Return the (X, Y) coordinate for the center point of the cell that contains the specified text.  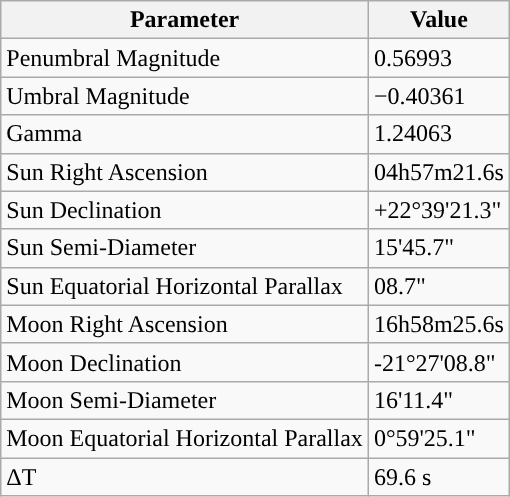
69.6 s (438, 477)
Parameter (185, 20)
ΔT (185, 477)
Umbral Magnitude (185, 96)
04h57m21.6s (438, 172)
+22°39'21.3" (438, 210)
Moon Right Ascension (185, 324)
−0.40361 (438, 96)
08.7" (438, 286)
Sun Equatorial Horizontal Parallax (185, 286)
0°59'25.1" (438, 438)
Moon Semi-Diameter (185, 400)
Sun Declination (185, 210)
Value (438, 20)
Moon Equatorial Horizontal Parallax (185, 438)
-21°27'08.8" (438, 362)
15'45.7" (438, 248)
Sun Semi-Diameter (185, 248)
16'11.4" (438, 400)
Moon Declination (185, 362)
Penumbral Magnitude (185, 58)
0.56993 (438, 58)
Gamma (185, 134)
1.24063 (438, 134)
Sun Right Ascension (185, 172)
16h58m25.6s (438, 324)
